Return the (X, Y) coordinate for the center point of the cell that contains the specified text.  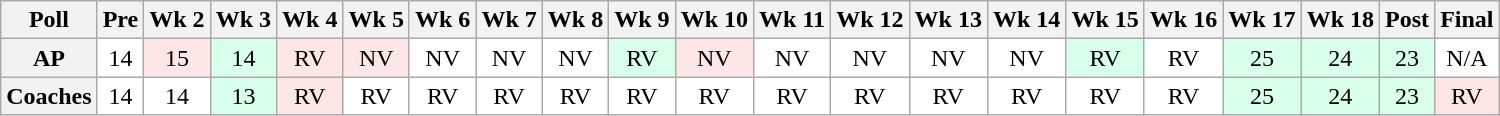
Wk 6 (442, 20)
Wk 15 (1105, 20)
Wk 2 (177, 20)
Wk 10 (714, 20)
AP (49, 58)
Poll (49, 20)
Coaches (49, 96)
Wk 7 (509, 20)
Wk 5 (376, 20)
15 (177, 58)
Wk 13 (948, 20)
Pre (120, 20)
Wk 3 (243, 20)
Wk 9 (642, 20)
Post (1408, 20)
Wk 12 (870, 20)
Wk 8 (575, 20)
Wk 16 (1183, 20)
N/A (1467, 58)
Final (1467, 20)
Wk 4 (310, 20)
Wk 11 (792, 20)
13 (243, 96)
Wk 18 (1340, 20)
Wk 17 (1262, 20)
Wk 14 (1026, 20)
